Detect which cell encompasses the target text, then output its (X, Y) center coordinate. 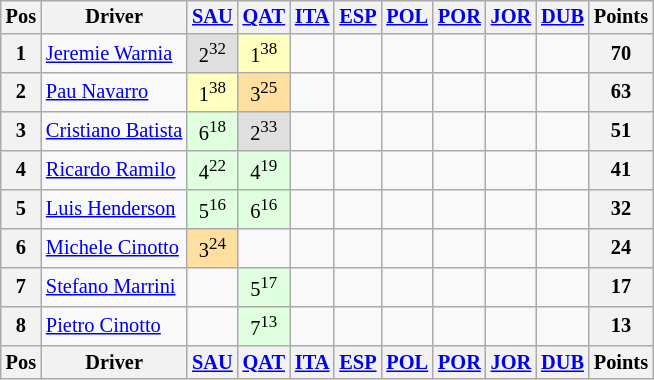
Pau Navarro (114, 92)
Pietro Cinotto (114, 326)
5 (21, 210)
24 (621, 248)
70 (621, 54)
Jeremie Warnia (114, 54)
713 (264, 326)
3 (21, 132)
232 (212, 54)
4 (21, 170)
Cristiano Batista (114, 132)
51 (621, 132)
1 (21, 54)
2 (21, 92)
Luis Henderson (114, 210)
618 (212, 132)
13 (621, 326)
325 (264, 92)
419 (264, 170)
63 (621, 92)
516 (212, 210)
8 (21, 326)
324 (212, 248)
32 (621, 210)
Ricardo Ramilo (114, 170)
517 (264, 288)
Stefano Marrini (114, 288)
616 (264, 210)
41 (621, 170)
233 (264, 132)
Michele Cinotto (114, 248)
6 (21, 248)
17 (621, 288)
422 (212, 170)
7 (21, 288)
